Determine the (x, y) coordinate at the center of the cell enclosing the given text.  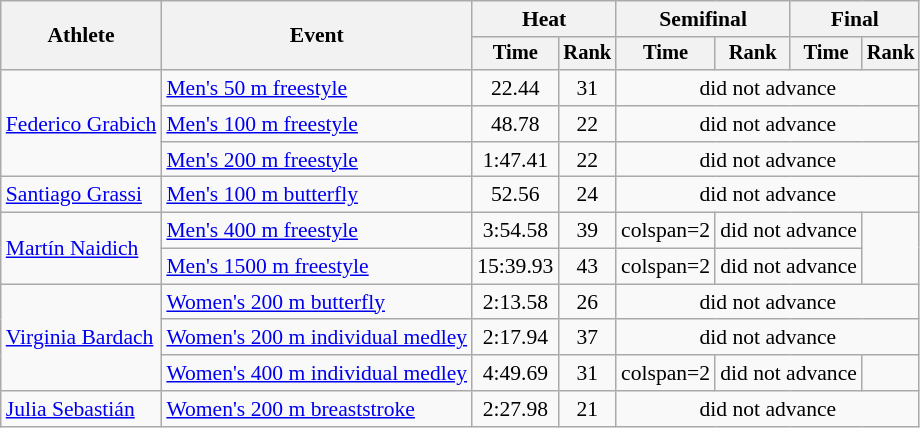
21 (587, 409)
Semifinal (703, 19)
Santiago Grassi (82, 195)
3:54.58 (515, 231)
2:13.58 (515, 302)
Men's 400 m freestyle (316, 231)
Julia Sebastián (82, 409)
1:47.41 (515, 160)
24 (587, 195)
43 (587, 267)
Virginia Bardach (82, 338)
48.78 (515, 124)
Heat (544, 19)
Martín Naidich (82, 248)
Women's 400 m individual medley (316, 373)
22.44 (515, 88)
Men's 50 m freestyle (316, 88)
4:49.69 (515, 373)
52.56 (515, 195)
Final (854, 19)
Men's 200 m freestyle (316, 160)
2:27.98 (515, 409)
39 (587, 231)
Men's 100 m freestyle (316, 124)
Men's 100 m butterfly (316, 195)
Event (316, 36)
2:17.94 (515, 338)
Men's 1500 m freestyle (316, 267)
Women's 200 m individual medley (316, 338)
Federico Grabich (82, 124)
15:39.93 (515, 267)
26 (587, 302)
Athlete (82, 36)
Women's 200 m butterfly (316, 302)
Women's 200 m breaststroke (316, 409)
37 (587, 338)
